Pinpoint the cell where the given text exists, returning its [X, Y] midpoint coordinate. 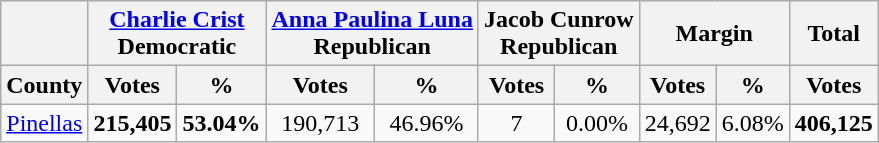
215,405 [132, 123]
7 [516, 123]
0.00% [597, 123]
Total [834, 34]
190,713 [320, 123]
46.96% [427, 123]
24,692 [678, 123]
Charlie CristDemocratic [177, 34]
Anna Paulina LunaRepublican [372, 34]
406,125 [834, 123]
53.04% [222, 123]
Margin [714, 34]
Jacob CunrowRepublican [558, 34]
Pinellas [44, 123]
County [44, 85]
6.08% [752, 123]
